Provide the (x, y) coordinate of the cell's center where the given text is located.  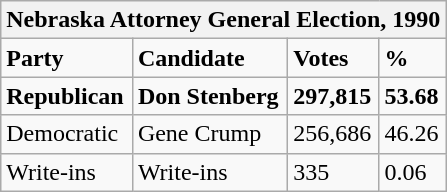
Republican (67, 96)
Don Stenberg (210, 96)
297,815 (334, 96)
Candidate (210, 58)
Gene Crump (210, 134)
256,686 (334, 134)
% (412, 58)
Nebraska Attorney General Election, 1990 (224, 20)
53.68 (412, 96)
Votes (334, 58)
46.26 (412, 134)
Democratic (67, 134)
0.06 (412, 172)
Party (67, 58)
335 (334, 172)
